Search for the cell housing the specified text and yield its [X, Y] center coordinate. 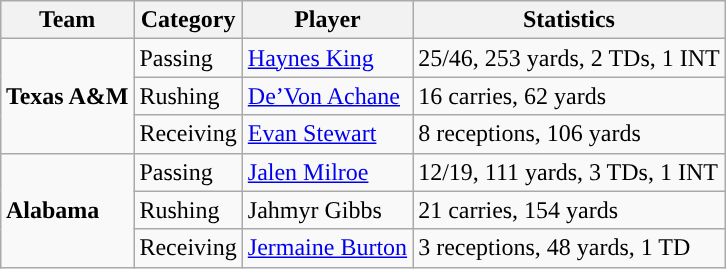
12/19, 111 yards, 3 TDs, 1 INT [570, 172]
Jahmyr Gibbs [327, 210]
Player [327, 20]
8 receptions, 106 yards [570, 134]
Team [67, 20]
Jermaine Burton [327, 248]
21 carries, 154 yards [570, 210]
25/46, 253 yards, 2 TDs, 1 INT [570, 58]
Haynes King [327, 58]
Evan Stewart [327, 134]
Texas A&M [67, 96]
16 carries, 62 yards [570, 96]
3 receptions, 48 yards, 1 TD [570, 248]
Statistics [570, 20]
Alabama [67, 210]
Category [188, 20]
Jalen Milroe [327, 172]
De’Von Achane [327, 96]
